Output the [X, Y] coordinate of the center of the cell containing the given text.  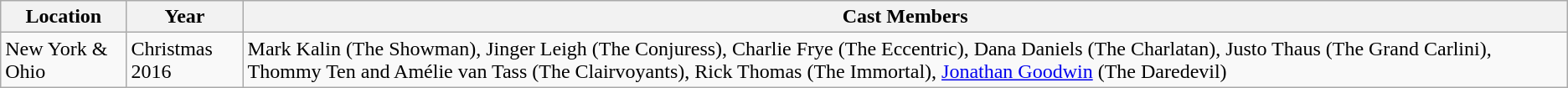
New York & Ohio [64, 60]
Year [184, 17]
Christmas 2016 [184, 60]
Cast Members [905, 17]
Location [64, 17]
